Scan for the cell matching the given text and deliver its [X, Y] coordinate at center. 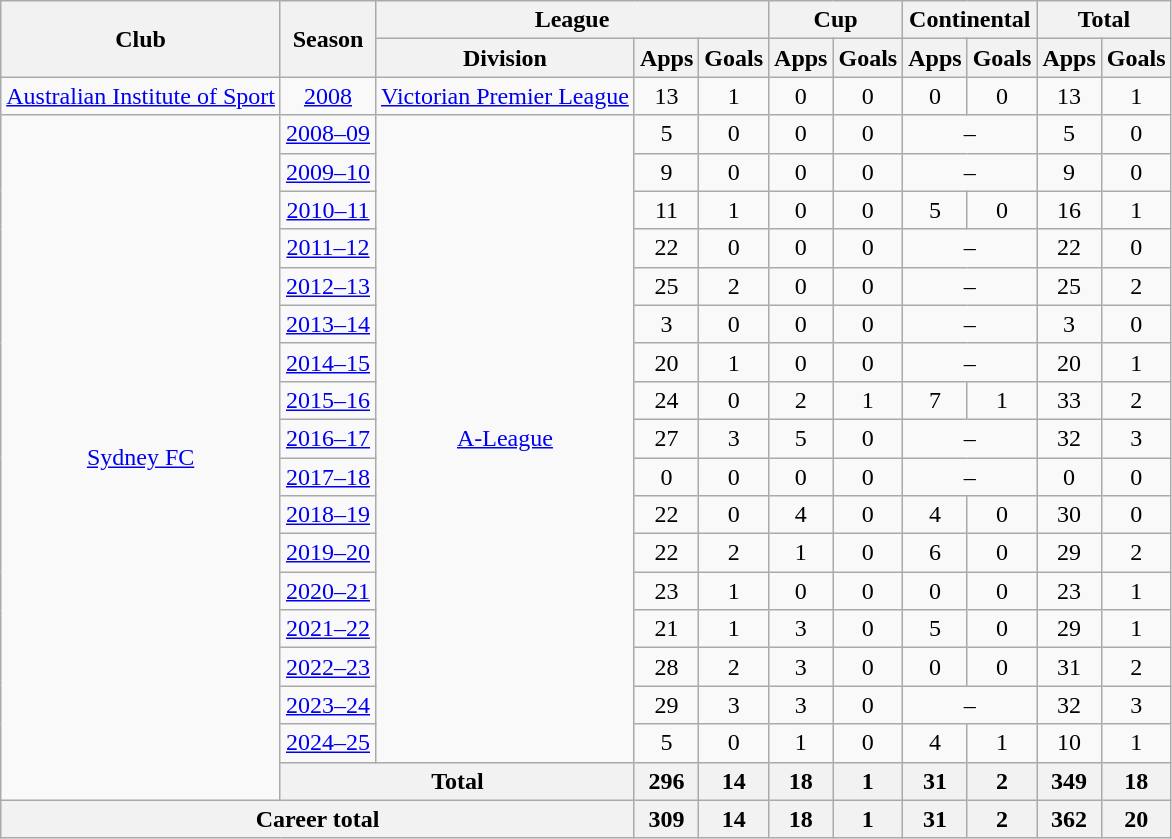
Continental [970, 20]
Australian Institute of Sport [141, 96]
16 [1069, 210]
10 [1069, 743]
2018–19 [328, 515]
2021–22 [328, 629]
309 [666, 819]
7 [935, 400]
362 [1069, 819]
33 [1069, 400]
2012–13 [328, 286]
2008–09 [328, 134]
2015–16 [328, 400]
2020–21 [328, 591]
2009–10 [328, 172]
2017–18 [328, 477]
27 [666, 438]
6 [935, 553]
2008 [328, 96]
Sydney FC [141, 458]
2014–15 [328, 362]
2016–17 [328, 438]
2022–23 [328, 667]
21 [666, 629]
A-League [506, 438]
2013–14 [328, 324]
Division [506, 58]
Cup [836, 20]
2010–11 [328, 210]
30 [1069, 515]
349 [1069, 781]
11 [666, 210]
2011–12 [328, 248]
Career total [318, 819]
2019–20 [328, 553]
28 [666, 667]
Victorian Premier League [506, 96]
296 [666, 781]
Club [141, 39]
2024–25 [328, 743]
League [572, 20]
Season [328, 39]
24 [666, 400]
2023–24 [328, 705]
